Identify which cell holds the provided text, then report its (X, Y) central coordinate. 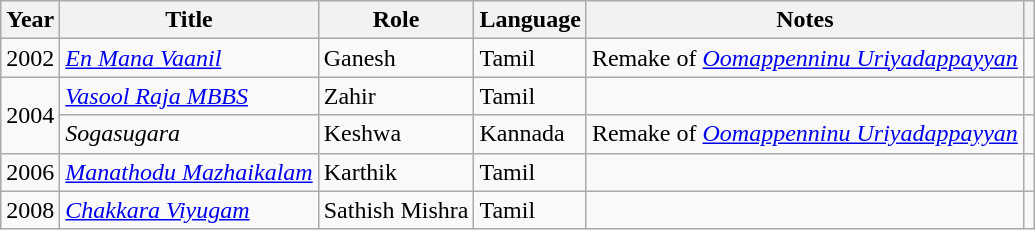
Ganesh (396, 58)
En Mana Vaanil (189, 58)
2006 (30, 172)
Kannada (530, 134)
2002 (30, 58)
Year (30, 20)
Title (189, 20)
Zahir (396, 96)
2008 (30, 210)
Notes (804, 20)
Language (530, 20)
Karthik (396, 172)
Role (396, 20)
Manathodu Mazhaikalam (189, 172)
Sathish Mishra (396, 210)
Sogasugara (189, 134)
Keshwa (396, 134)
Vasool Raja MBBS (189, 96)
Chakkara Viyugam (189, 210)
2004 (30, 115)
